Return (X, Y) of the center of cell containing provided text 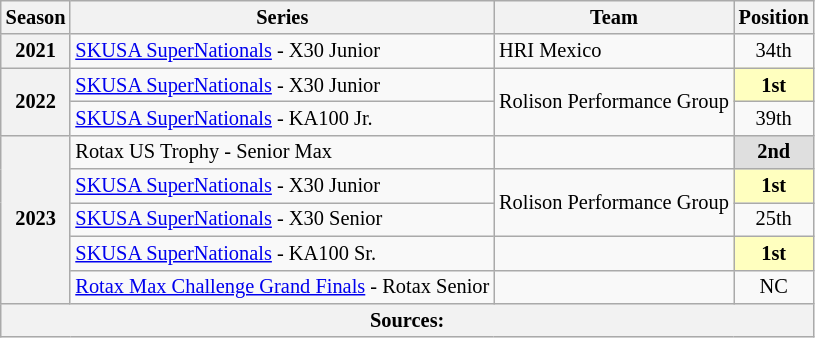
Series (282, 17)
Sources: (408, 320)
Team (614, 17)
Position (774, 17)
2nd (774, 152)
Season (36, 17)
NC (774, 287)
34th (774, 51)
SKUSA SuperNationals - X30 Senior (282, 219)
Rotax US Trophy - Senior Max (282, 152)
Rotax Max Challenge Grand Finals - Rotax Senior (282, 287)
HRI Mexico (614, 51)
SKUSA SuperNationals - KA100 Sr. (282, 253)
25th (774, 219)
2023 (36, 219)
39th (774, 118)
SKUSA SuperNationals - KA100 Jr. (282, 118)
2022 (36, 102)
2021 (36, 51)
